Capture the cell that displays the provided text and extract its [X, Y] central coordinate. 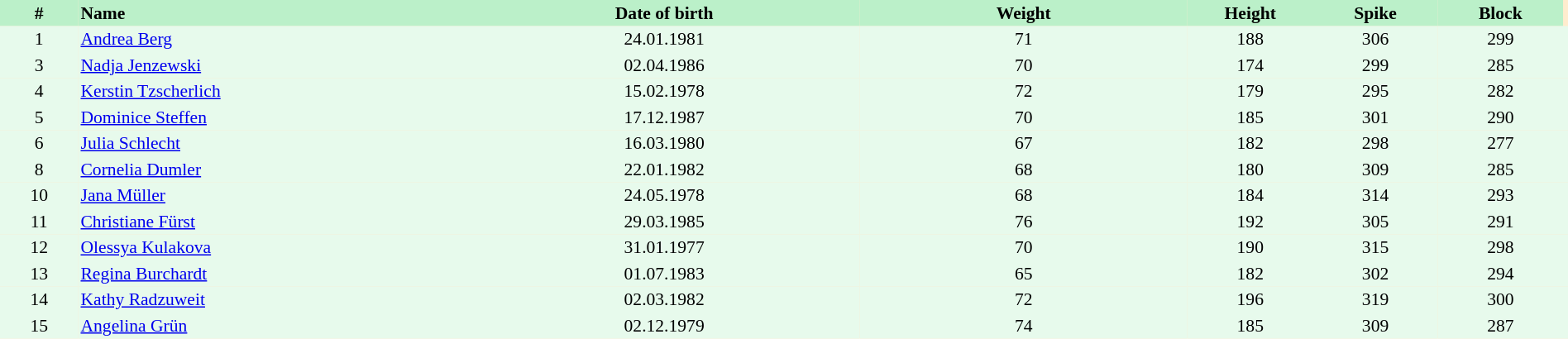
6 [39, 144]
314 [1374, 195]
290 [1500, 117]
Block [1500, 13]
29.03.1985 [664, 222]
Height [1250, 13]
Cornelia Dumler [273, 169]
# [39, 13]
Regina Burchardt [273, 274]
13 [39, 274]
282 [1500, 91]
315 [1374, 248]
24.01.1981 [664, 40]
02.04.1986 [664, 65]
180 [1250, 169]
15.02.1978 [664, 91]
Name [273, 13]
Kerstin Tzscherlich [273, 91]
11 [39, 222]
02.03.1982 [664, 299]
71 [1024, 40]
02.12.1979 [664, 326]
4 [39, 91]
5 [39, 117]
14 [39, 299]
3 [39, 65]
301 [1374, 117]
Olessya Kulakova [273, 248]
16.03.1980 [664, 144]
10 [39, 195]
174 [1250, 65]
Andrea Berg [273, 40]
Kathy Radzuweit [273, 299]
192 [1250, 222]
188 [1250, 40]
01.07.1983 [664, 274]
287 [1500, 326]
190 [1250, 248]
17.12.1987 [664, 117]
Jana Müller [273, 195]
31.01.1977 [664, 248]
15 [39, 326]
294 [1500, 274]
74 [1024, 326]
277 [1500, 144]
Date of birth [664, 13]
179 [1250, 91]
196 [1250, 299]
65 [1024, 274]
305 [1374, 222]
1 [39, 40]
8 [39, 169]
295 [1374, 91]
Angelina Grün [273, 326]
12 [39, 248]
Dominice Steffen [273, 117]
Spike [1374, 13]
319 [1374, 299]
293 [1500, 195]
Christiane Fürst [273, 222]
76 [1024, 222]
Julia Schlecht [273, 144]
300 [1500, 299]
22.01.1982 [664, 169]
Nadja Jenzewski [273, 65]
291 [1500, 222]
184 [1250, 195]
306 [1374, 40]
67 [1024, 144]
302 [1374, 274]
24.05.1978 [664, 195]
Weight [1024, 13]
